Locate the cell with the specified text and output its [X, Y] center coordinate. 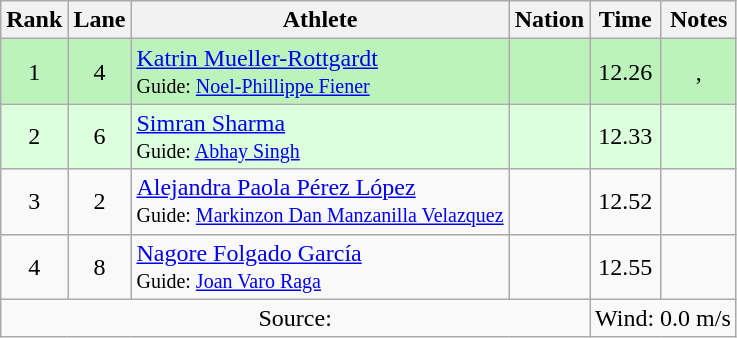
Time [626, 20]
12.33 [626, 136]
Source: [296, 318]
3 [34, 202]
12.55 [626, 266]
Wind: 0.0 m/s [664, 318]
12.52 [626, 202]
1 [34, 72]
Notes [698, 20]
Athlete [320, 20]
6 [100, 136]
Nation [549, 20]
Simran SharmaGuide: Abhay Singh [320, 136]
, [698, 72]
Rank [34, 20]
Katrin Mueller-RottgardtGuide: Noel-Phillippe Fiener [320, 72]
12.26 [626, 72]
Alejandra Paola Pérez LópezGuide: Markinzon Dan Manzanilla Velazquez [320, 202]
Lane [100, 20]
Nagore Folgado GarcíaGuide: Joan Varo Raga [320, 266]
8 [100, 266]
